Scan for the cell matching the given text and deliver its (X, Y) coordinate at center. 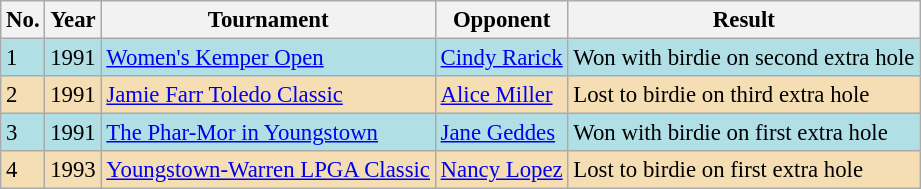
Nancy Lopez (502, 170)
Lost to birdie on third extra hole (744, 95)
Year (73, 20)
The Phar-Mor in Youngstown (268, 133)
1 (23, 58)
Jane Geddes (502, 133)
1993 (73, 170)
Won with birdie on second extra hole (744, 58)
Lost to birdie on first extra hole (744, 170)
Opponent (502, 20)
Won with birdie on first extra hole (744, 133)
Cindy Rarick (502, 58)
Youngstown-Warren LPGA Classic (268, 170)
4 (23, 170)
Jamie Farr Toledo Classic (268, 95)
3 (23, 133)
Tournament (268, 20)
No. (23, 20)
Result (744, 20)
Alice Miller (502, 95)
Women's Kemper Open (268, 58)
2 (23, 95)
